Capture the cell that displays the provided text and extract its [X, Y] central coordinate. 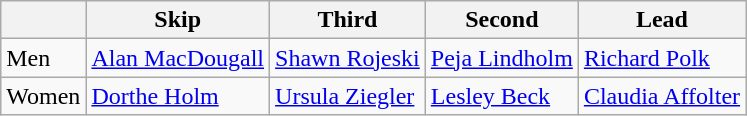
Men [44, 58]
Richard Polk [662, 58]
Dorthe Holm [178, 96]
Claudia Affolter [662, 96]
Women [44, 96]
Second [502, 20]
Alan MacDougall [178, 58]
Third [348, 20]
Ursula Ziegler [348, 96]
Lesley Beck [502, 96]
Lead [662, 20]
Shawn Rojeski [348, 58]
Skip [178, 20]
Peja Lindholm [502, 58]
